Provide the [X, Y] coordinate of the cell's center where the given text is located.  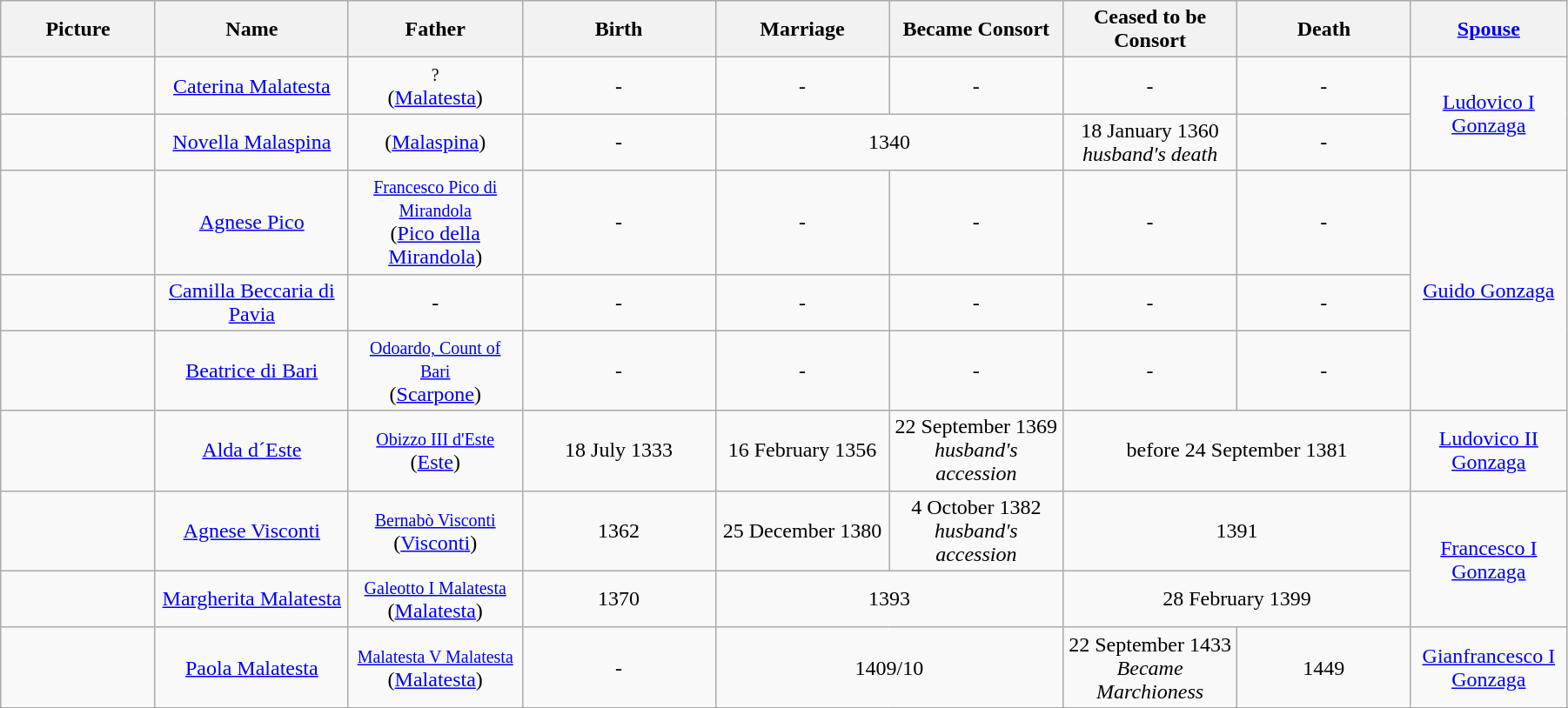
Spouse [1488, 30]
Death [1323, 30]
1391 [1237, 531]
?(Malatesta) [435, 85]
Ceased to be Consort [1150, 30]
22 September 1369husband's accession [976, 451]
Gianfrancesco I Gonzaga [1488, 667]
Galeotto I Malatesta(Malatesta) [435, 598]
Beatrice di Bari [251, 371]
Became Consort [976, 30]
Picture [78, 30]
25 December 1380 [802, 531]
1340 [889, 143]
18 January 1360husband's death [1150, 143]
Alda d´Este [251, 451]
1362 [619, 531]
16 February 1356 [802, 451]
Margherita Malatesta [251, 598]
Francesco I Gonzaga [1488, 558]
1393 [889, 598]
Marriage [802, 30]
22 September 1433Became Marchioness [1150, 667]
Birth [619, 30]
Father [435, 30]
Agnese Visconti [251, 531]
Camilla Beccaria di Pavia [251, 303]
Caterina Malatesta [251, 85]
Malatesta V Malatesta(Malatesta) [435, 667]
Paola Malatesta [251, 667]
(Malaspina) [435, 143]
Odoardo, Count of Bari(Scarpone) [435, 371]
1370 [619, 598]
Ludovico II Gonzaga [1488, 451]
Ludovico I Gonzaga [1488, 114]
Name [251, 30]
1449 [1323, 667]
18 July 1333 [619, 451]
Francesco Pico di Mirandola(Pico della Mirandola) [435, 223]
4 October 1382husband's accession [976, 531]
28 February 1399 [1237, 598]
before 24 September 1381 [1237, 451]
1409/10 [889, 667]
Agnese Pico [251, 223]
Obizzo III d'Este(Este) [435, 451]
Bernabò Visconti(Visconti) [435, 531]
Novella Malaspina [251, 143]
Guido Gonzaga [1488, 291]
